Scan for the cell matching the given text and deliver its (x, y) coordinate at center. 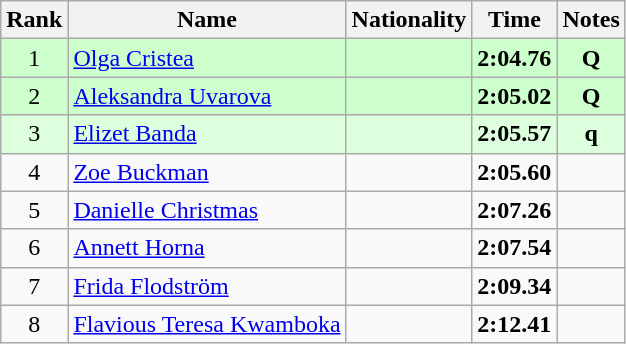
2:12.41 (514, 324)
Olga Cristea (207, 58)
5 (34, 210)
Elizet Banda (207, 134)
Time (514, 20)
2:09.34 (514, 286)
2:07.26 (514, 210)
Notes (591, 20)
Rank (34, 20)
2 (34, 96)
3 (34, 134)
Annett Horna (207, 248)
2:05.57 (514, 134)
2:05.02 (514, 96)
Frida Flodström (207, 286)
2:05.60 (514, 172)
Zoe Buckman (207, 172)
4 (34, 172)
Aleksandra Uvarova (207, 96)
Name (207, 20)
q (591, 134)
2:04.76 (514, 58)
Danielle Christmas (207, 210)
Flavious Teresa Kwamboka (207, 324)
2:07.54 (514, 248)
7 (34, 286)
Nationality (409, 20)
8 (34, 324)
1 (34, 58)
6 (34, 248)
